Find where the given text appears and provide that cell's center as (X, Y) coordinate. 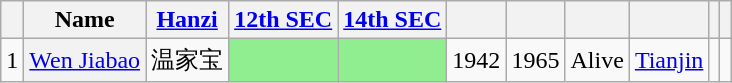
Name (85, 20)
14th SEC (392, 20)
12th SEC (284, 20)
Alive (597, 60)
1965 (536, 60)
1942 (476, 60)
Tianjin (669, 60)
1 (12, 60)
Hanzi (188, 20)
Wen Jiabao (85, 60)
温家宝 (188, 60)
